Identify which cell holds the provided text, then report its (X, Y) central coordinate. 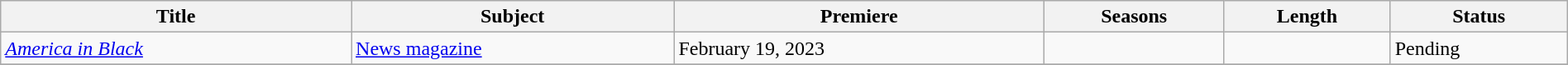
Pending (1479, 48)
February 19, 2023 (859, 48)
Length (1307, 17)
News magazine (513, 48)
Status (1479, 17)
Seasons (1135, 17)
America in Black (176, 48)
Title (176, 17)
Subject (513, 17)
Premiere (859, 17)
